From the cell containing the given text, extract its center point as (x, y) coordinate. 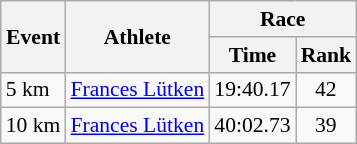
Time (252, 55)
Athlete (137, 36)
5 km (34, 90)
39 (326, 126)
Event (34, 36)
19:40.17 (252, 90)
10 km (34, 126)
Race (282, 19)
Rank (326, 55)
42 (326, 90)
40:02.73 (252, 126)
